From the cell containing the given text, extract its center point as (X, Y) coordinate. 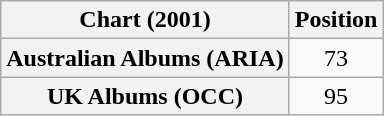
UK Albums (OCC) (145, 96)
Position (336, 20)
73 (336, 58)
95 (336, 96)
Australian Albums (ARIA) (145, 58)
Chart (2001) (145, 20)
